Return [X, Y] of the center of cell containing provided text 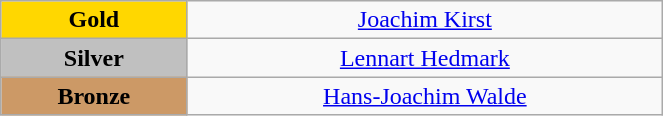
Lennart Hedmark [425, 58]
Gold [94, 20]
Bronze [94, 96]
Silver [94, 58]
Hans-Joachim Walde [425, 96]
Joachim Kirst [425, 20]
